Locate the cell with the specified text and output its [X, Y] center coordinate. 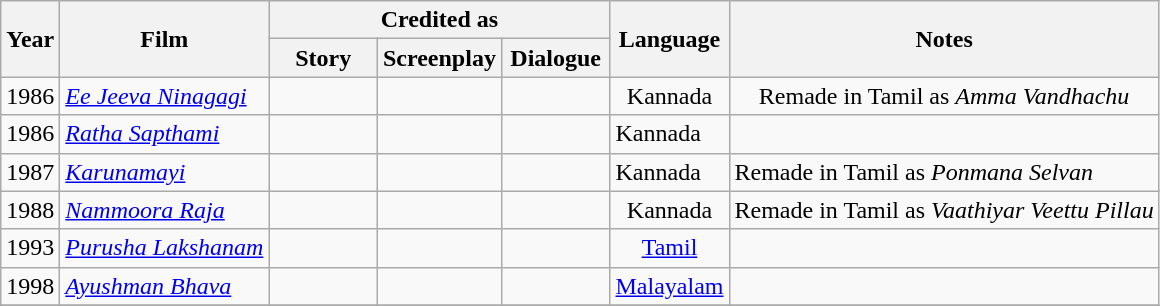
1998 [30, 286]
Karunamayi [164, 172]
Notes [944, 39]
Remade in Tamil as Vaathiyar Veettu Pillau [944, 210]
1993 [30, 248]
Ee Jeeva Ninagagi [164, 96]
1987 [30, 172]
Story [324, 58]
Credited as [440, 20]
Language [670, 39]
Malayalam [670, 286]
Screenplay [439, 58]
Remade in Tamil as Ponmana Selvan [944, 172]
1988 [30, 210]
Tamil [670, 248]
Nammoora Raja [164, 210]
Ratha Sapthami [164, 134]
Ayushman Bhava [164, 286]
Film [164, 39]
Year [30, 39]
Remade in Tamil as Amma Vandhachu [944, 96]
Dialogue [556, 58]
Purusha Lakshanam [164, 248]
